Pinpoint the cell where the given text exists, returning its (x, y) midpoint coordinate. 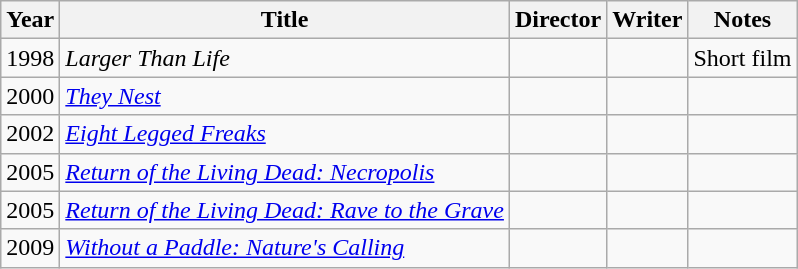
Director (558, 20)
1998 (30, 58)
Return of the Living Dead: Necropolis (285, 172)
They Nest (285, 96)
2009 (30, 248)
Eight Legged Freaks (285, 134)
Title (285, 20)
2000 (30, 96)
Short film (742, 58)
2002 (30, 134)
Year (30, 20)
Return of the Living Dead: Rave to the Grave (285, 210)
Writer (648, 20)
Without a Paddle: Nature's Calling (285, 248)
Larger Than Life (285, 58)
Notes (742, 20)
